Scan for the cell matching the given text and deliver its (X, Y) coordinate at center. 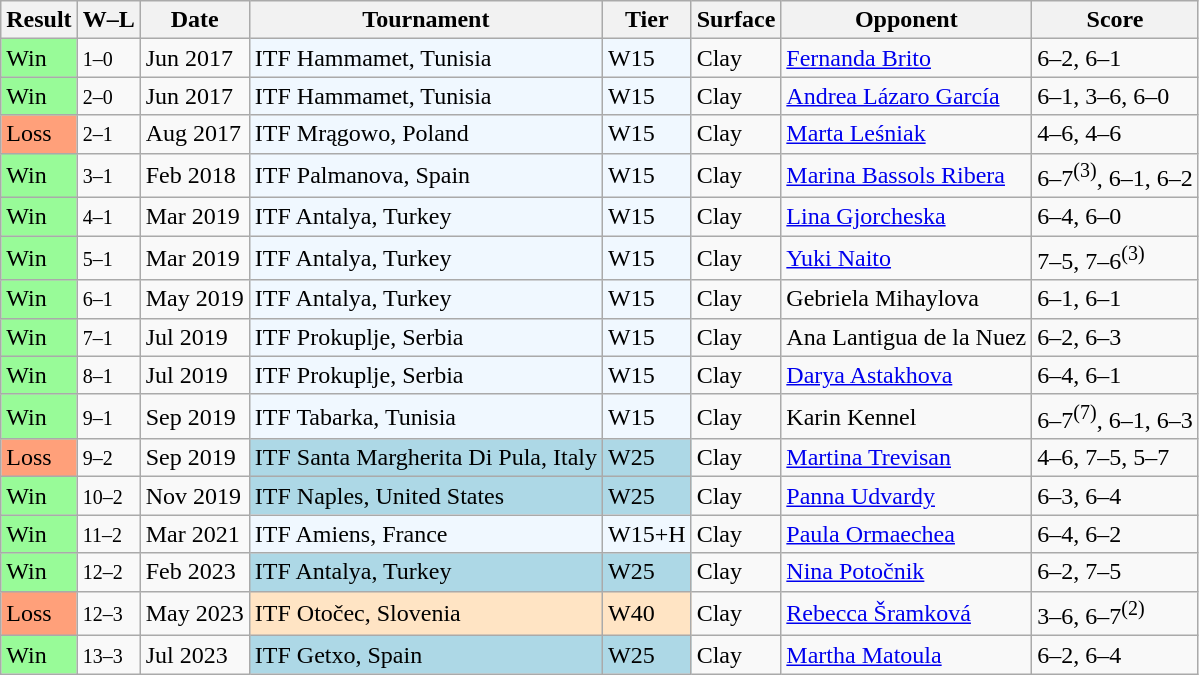
Gebriela Mihaylova (906, 299)
Nov 2019 (194, 496)
Darya Astakhova (906, 375)
Nina Potočnik (906, 572)
Tier (648, 20)
6–2, 6–3 (1115, 337)
6–4, 6–2 (1115, 534)
Karin Kennel (906, 416)
Lina Gjorcheska (906, 217)
Tournament (426, 20)
3–6, 6–7(2) (1115, 614)
Ana Lantigua de la Nuez (906, 337)
11–2 (108, 534)
6–2, 6–4 (1115, 655)
May 2019 (194, 299)
12–2 (108, 572)
ITF Amiens, France (426, 534)
4–1 (108, 217)
6–4, 6–0 (1115, 217)
Date (194, 20)
Marta Leśniak (906, 134)
1–0 (108, 58)
Panna Udvardy (906, 496)
Feb 2018 (194, 176)
ITF Getxo, Spain (426, 655)
Jul 2023 (194, 655)
6–3, 6–4 (1115, 496)
6–4, 6–1 (1115, 375)
5–1 (108, 258)
ITF Palmanova, Spain (426, 176)
9–2 (108, 458)
9–1 (108, 416)
2–1 (108, 134)
4–6, 4–6 (1115, 134)
Martha Matoula (906, 655)
Martina Trevisan (906, 458)
Yuki Naito (906, 258)
13–3 (108, 655)
ITF Tabarka, Tunisia (426, 416)
Surface (736, 20)
Opponent (906, 20)
ITF Santa Margherita Di Pula, Italy (426, 458)
ITF Mrągowo, Poland (426, 134)
Marina Bassols Ribera (906, 176)
May 2023 (194, 614)
Fernanda Brito (906, 58)
7–5, 7–6(3) (1115, 258)
6–1, 3–6, 6–0 (1115, 96)
6–1, 6–1 (1115, 299)
Aug 2017 (194, 134)
6–1 (108, 299)
6–7(7), 6–1, 6–3 (1115, 416)
8–1 (108, 375)
7–1 (108, 337)
ITF Naples, United States (426, 496)
10–2 (108, 496)
ITF Otočec, Slovenia (426, 614)
Andrea Lázaro García (906, 96)
Paula Ormaechea (906, 534)
6–7(3), 6–1, 6–2 (1115, 176)
Score (1115, 20)
Mar 2021 (194, 534)
W40 (648, 614)
Rebecca Šramková (906, 614)
Feb 2023 (194, 572)
Result (39, 20)
6–2, 7–5 (1115, 572)
3–1 (108, 176)
6–2, 6–1 (1115, 58)
W–L (108, 20)
2–0 (108, 96)
4–6, 7–5, 5–7 (1115, 458)
W15+H (648, 534)
12–3 (108, 614)
